Find where the given text appears and provide that cell's center as [x, y] coordinate. 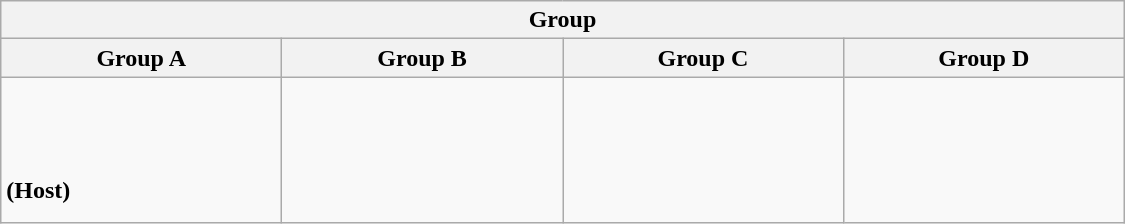
Group D [984, 58]
Group B [422, 58]
Group A [142, 58]
Group [563, 20]
Group C [702, 58]
(Host) [142, 150]
